Provide the [X, Y] coordinate of the cell's center where the given text is located.  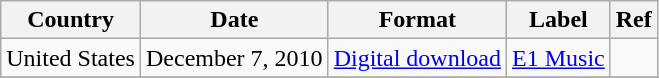
E1 Music [559, 58]
Digital download [417, 58]
Country [71, 20]
Date [234, 20]
United States [71, 58]
Ref [634, 20]
Label [559, 20]
December 7, 2010 [234, 58]
Format [417, 20]
